Identify which cell holds the provided text, then report its (x, y) central coordinate. 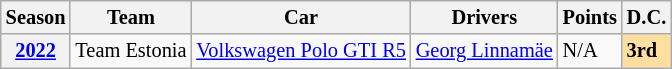
2022 (36, 51)
Drivers (484, 17)
D.C. (646, 17)
N/A (590, 51)
Season (36, 17)
3rd (646, 51)
Car (300, 17)
Georg Linnamäe (484, 51)
Points (590, 17)
Team (130, 17)
Volkswagen Polo GTI R5 (300, 51)
Team Estonia (130, 51)
